Return the [x, y] coordinate for the center point of the cell that contains the specified text.  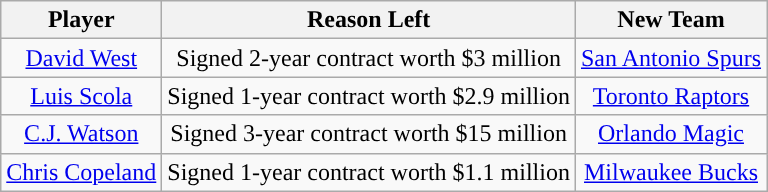
Orlando Magic [670, 134]
Signed 1-year contract worth $1.1 million [369, 172]
Milwaukee Bucks [670, 172]
Signed 1-year contract worth $2.9 million [369, 96]
New Team [670, 20]
Player [82, 20]
David West [82, 58]
C.J. Watson [82, 134]
Reason Left [369, 20]
Chris Copeland [82, 172]
Signed 3-year contract worth $15 million [369, 134]
San Antonio Spurs [670, 58]
Luis Scola [82, 96]
Signed 2-year contract worth $3 million [369, 58]
Toronto Raptors [670, 96]
